For the text-containing cell, return its midpoint in [x, y] coordinate format. 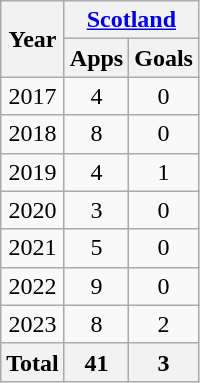
2019 [33, 172]
2020 [33, 210]
Goals [164, 58]
2022 [33, 286]
Total [33, 362]
41 [96, 362]
Year [33, 39]
2017 [33, 96]
Scotland [131, 20]
2021 [33, 248]
5 [96, 248]
2023 [33, 324]
2018 [33, 134]
1 [164, 172]
2 [164, 324]
Apps [96, 58]
9 [96, 286]
